Find where the given text appears and provide that cell's center as (X, Y) coordinate. 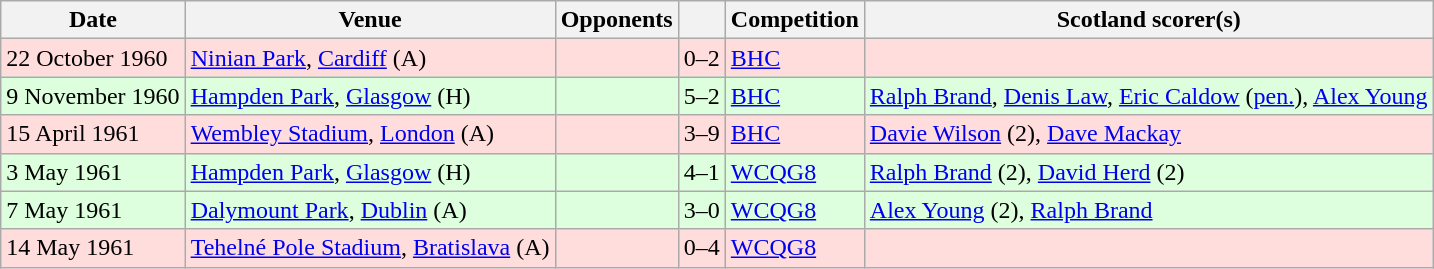
Ralph Brand, Denis Law, Eric Caldow (pen.), Alex Young (1148, 96)
0–2 (702, 58)
Competition (794, 20)
3–9 (702, 134)
3–0 (702, 210)
Dalymount Park, Dublin (A) (370, 210)
Alex Young (2), Ralph Brand (1148, 210)
9 November 1960 (93, 96)
3 May 1961 (93, 172)
Date (93, 20)
Ninian Park, Cardiff (A) (370, 58)
14 May 1961 (93, 248)
Tehelné Pole Stadium, Bratislava (A) (370, 248)
Opponents (616, 20)
15 April 1961 (93, 134)
Wembley Stadium, London (A) (370, 134)
Venue (370, 20)
7 May 1961 (93, 210)
4–1 (702, 172)
Davie Wilson (2), Dave Mackay (1148, 134)
5–2 (702, 96)
0–4 (702, 248)
Scotland scorer(s) (1148, 20)
Ralph Brand (2), David Herd (2) (1148, 172)
22 October 1960 (93, 58)
